Capture the cell that displays the provided text and extract its (X, Y) central coordinate. 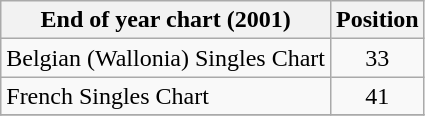
End of year chart (2001) (166, 20)
33 (377, 58)
Belgian (Wallonia) Singles Chart (166, 58)
41 (377, 96)
French Singles Chart (166, 96)
Position (377, 20)
